Determine the (X, Y) coordinate at the center of the cell enclosing the given text.  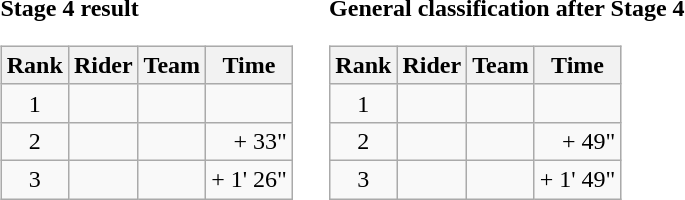
+ 49" (578, 141)
+ 1' 26" (250, 179)
+ 33" (250, 141)
+ 1' 49" (578, 179)
